From the cell containing the given text, extract its center point as (x, y) coordinate. 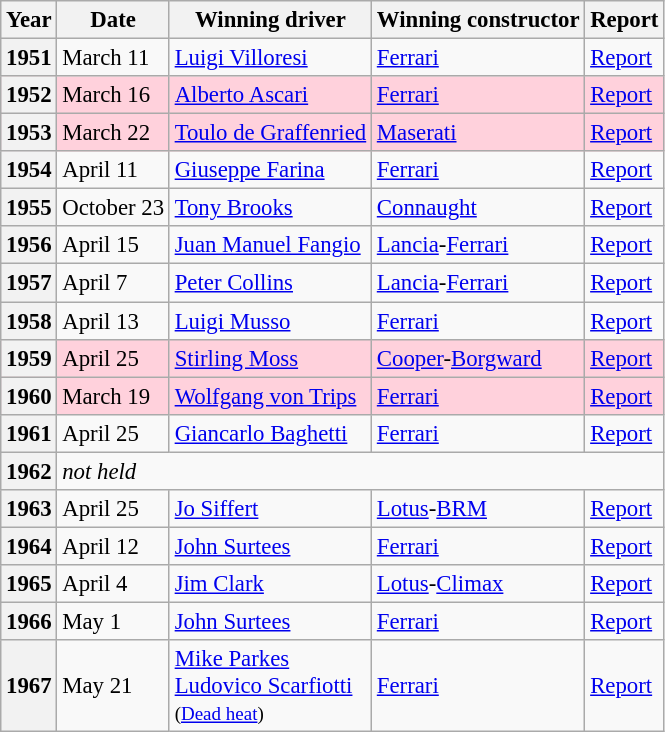
April 11 (113, 170)
Date (113, 20)
1952 (29, 95)
1955 (29, 208)
Giancarlo Baghetti (270, 433)
Tony Brooks (270, 208)
not held (360, 471)
1963 (29, 509)
1966 (29, 621)
1958 (29, 321)
1960 (29, 396)
Peter Collins (270, 283)
Lotus-BRM (478, 509)
March 22 (113, 133)
1951 (29, 58)
Winning driver (270, 20)
Wolfgang von Trips (270, 396)
Jo Siffert (270, 509)
1959 (29, 358)
1965 (29, 584)
Giuseppe Farina (270, 170)
May 1 (113, 621)
Mike Parkes Ludovico Scarfiotti(Dead heat) (270, 686)
October 23 (113, 208)
April 12 (113, 546)
Luigi Villoresi (270, 58)
Juan Manuel Fangio (270, 245)
May 21 (113, 686)
1953 (29, 133)
1962 (29, 471)
1961 (29, 433)
April 15 (113, 245)
April 13 (113, 321)
Luigi Musso (270, 321)
March 11 (113, 58)
Maserati (478, 133)
April 7 (113, 283)
Year (29, 20)
1967 (29, 686)
1957 (29, 283)
Jim Clark (270, 584)
Toulo de Graffenried (270, 133)
Cooper-Borgward (478, 358)
Stirling Moss (270, 358)
April 4 (113, 584)
March 19 (113, 396)
Connaught (478, 208)
Winning constructor (478, 20)
Lotus-Climax (478, 584)
1954 (29, 170)
1964 (29, 546)
Alberto Ascari (270, 95)
March 16 (113, 95)
1956 (29, 245)
